Capture the cell that displays the provided text and extract its [X, Y] central coordinate. 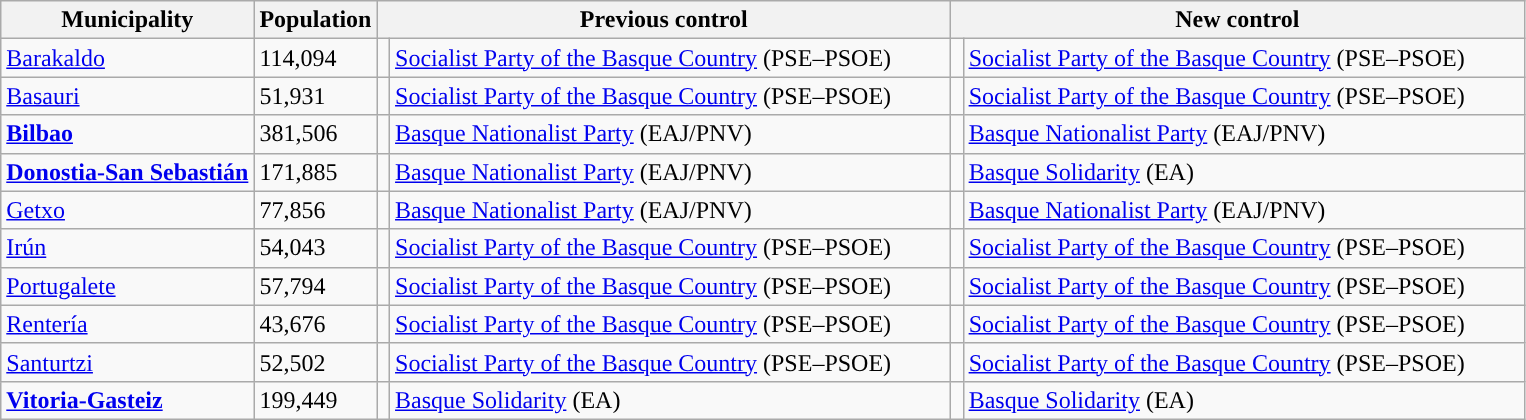
43,676 [316, 324]
54,043 [316, 248]
57,794 [316, 286]
199,449 [316, 400]
Rentería [128, 324]
51,931 [316, 96]
114,094 [316, 58]
171,885 [316, 172]
Previous control [664, 20]
Bilbao [128, 134]
Donostia-San Sebastián [128, 172]
Population [316, 20]
381,506 [316, 134]
Municipality [128, 20]
Barakaldo [128, 58]
Vitoria-Gasteiz [128, 400]
77,856 [316, 210]
Santurtzi [128, 362]
Getxo [128, 210]
Irún [128, 248]
52,502 [316, 362]
Portugalete [128, 286]
Basauri [128, 96]
New control [1238, 20]
